Extract the [X, Y] coordinate from the center of the cell holding the provided text.  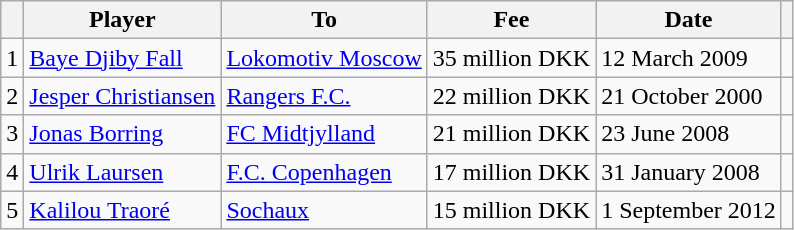
Sochaux [324, 210]
21 October 2000 [689, 96]
Date [689, 20]
17 million DKK [511, 172]
12 March 2009 [689, 58]
Lokomotiv Moscow [324, 58]
F.C. Copenhagen [324, 172]
35 million DKK [511, 58]
31 January 2008 [689, 172]
To [324, 20]
FC Midtjylland [324, 134]
Kalilou Traoré [122, 210]
Baye Djiby Fall [122, 58]
2 [12, 96]
Fee [511, 20]
21 million DKK [511, 134]
Jonas Borring [122, 134]
23 June 2008 [689, 134]
22 million DKK [511, 96]
15 million DKK [511, 210]
Rangers F.C. [324, 96]
1 [12, 58]
Ulrik Laursen [122, 172]
Jesper Christiansen [122, 96]
4 [12, 172]
1 September 2012 [689, 210]
Player [122, 20]
5 [12, 210]
3 [12, 134]
